For the text-containing cell, return its midpoint in (x, y) coordinate format. 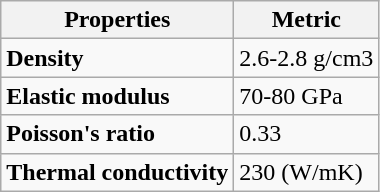
Density (118, 58)
70-80 GPa (306, 96)
Metric (306, 20)
Poisson's ratio (118, 134)
Thermal conductivity (118, 172)
Properties (118, 20)
230 (W/mK) (306, 172)
0.33 (306, 134)
2.6-2.8 g/cm3 (306, 58)
Elastic modulus (118, 96)
